Determine the [X, Y] coordinate at the center of the cell enclosing the given text.  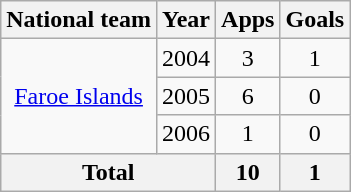
2006 [186, 134]
Total [108, 172]
National team [79, 20]
Goals [315, 20]
Year [186, 20]
6 [248, 96]
2005 [186, 96]
10 [248, 172]
2004 [186, 58]
Faroe Islands [79, 96]
Apps [248, 20]
3 [248, 58]
